Scan for the cell matching the given text and deliver its (x, y) coordinate at center. 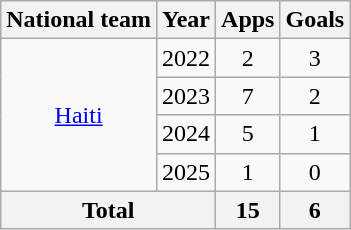
2025 (186, 172)
2024 (186, 134)
15 (248, 210)
Total (108, 210)
6 (315, 210)
Goals (315, 20)
3 (315, 58)
7 (248, 96)
2023 (186, 96)
2022 (186, 58)
Year (186, 20)
Apps (248, 20)
0 (315, 172)
5 (248, 134)
National team (79, 20)
Haiti (79, 115)
